Return [x, y] of the center of cell containing provided text 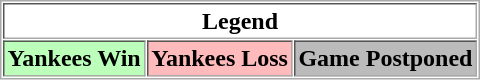
Legend [240, 21]
Game Postponed [386, 58]
Yankees Win [74, 58]
Yankees Loss [220, 58]
